Scan for the cell matching the given text and deliver its [X, Y] coordinate at center. 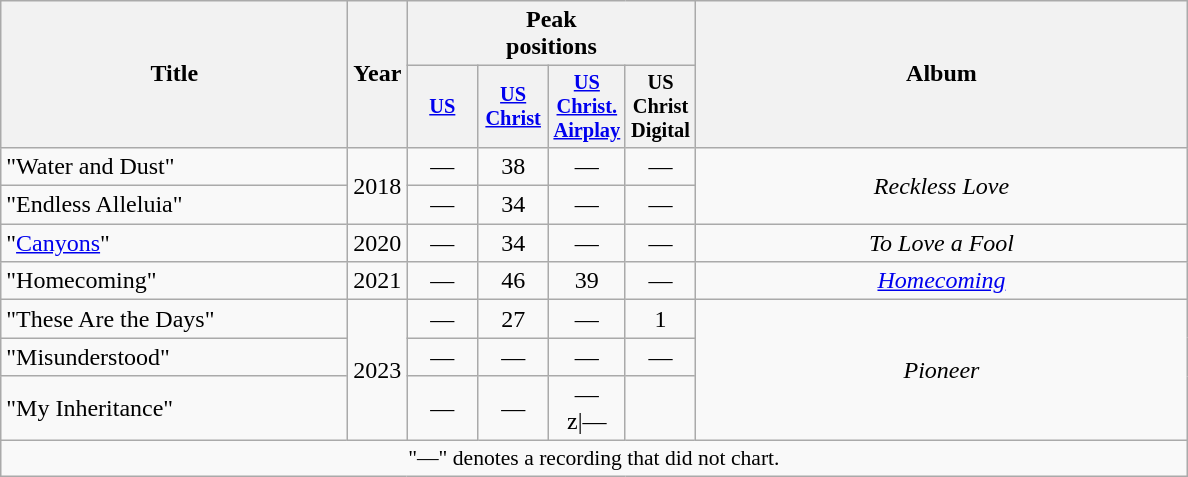
1 [660, 319]
Reckless Love [942, 185]
2018 [378, 185]
"Homecoming" [174, 281]
USChrist [514, 107]
Album [942, 74]
Pioneer [942, 370]
"These Are the Days" [174, 319]
39 [587, 281]
"—" denotes a recording that did not chart. [594, 459]
2021 [378, 281]
USChristDigital [660, 107]
46 [514, 281]
2023 [378, 370]
US [442, 107]
27 [514, 319]
"My Inheritance" [174, 408]
USChrist. Airplay [587, 107]
Peakpositions [552, 34]
38 [514, 166]
To Love a Fool [942, 243]
"Canyons" [174, 243]
"Misunderstood" [174, 357]
—z|— [587, 408]
2020 [378, 243]
"Water and Dust" [174, 166]
Year [378, 74]
"Endless Alleluia" [174, 205]
Homecoming [942, 281]
Title [174, 74]
